Find where the given text appears and provide that cell's center as [X, Y] coordinate. 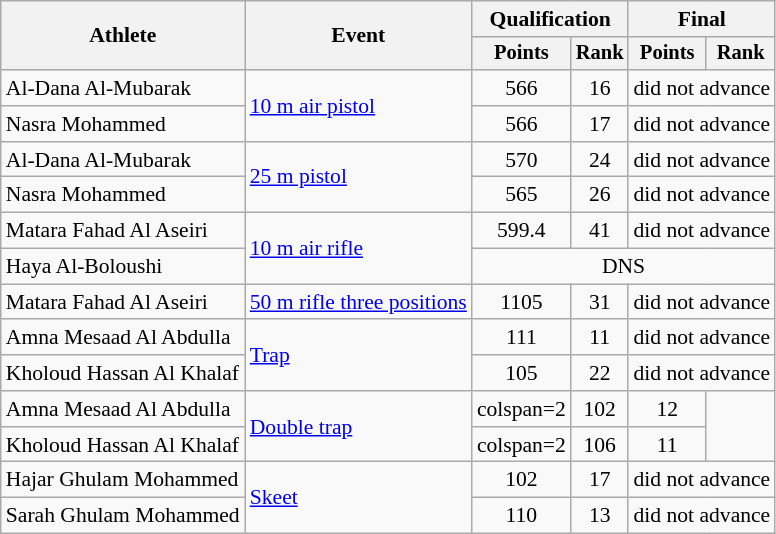
25 m pistol [358, 178]
111 [522, 338]
565 [522, 195]
Sarah Ghulam Mohammed [123, 516]
13 [600, 516]
110 [522, 516]
106 [600, 445]
31 [600, 302]
Double trap [358, 426]
50 m rifle three positions [358, 302]
41 [600, 231]
Haya Al-Boloushi [123, 267]
10 m air pistol [358, 106]
Final [702, 19]
26 [600, 195]
22 [600, 373]
Skeet [358, 498]
Qualification [550, 19]
Athlete [123, 36]
16 [600, 88]
Event [358, 36]
24 [600, 160]
105 [522, 373]
599.4 [522, 231]
1105 [522, 302]
Trap [358, 356]
DNS [624, 267]
12 [666, 409]
Hajar Ghulam Mohammed [123, 480]
10 m air rifle [358, 248]
570 [522, 160]
